Output the [x, y] coordinate of the center of the cell containing the given text.  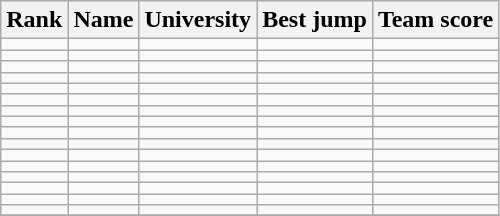
University [198, 20]
Best jump [315, 20]
Rank [34, 20]
Name [104, 20]
Team score [435, 20]
